From the cell containing the given text, extract its center point as (x, y) coordinate. 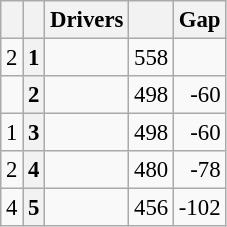
-102 (199, 208)
558 (152, 58)
Gap (199, 20)
480 (152, 170)
5 (34, 208)
456 (152, 208)
Drivers (87, 20)
3 (34, 133)
-78 (199, 170)
